Identify which cell holds the provided text, then report its (X, Y) central coordinate. 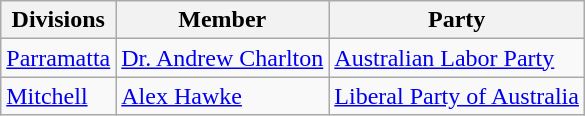
Party (457, 20)
Divisions (58, 20)
Mitchell (58, 96)
Member (222, 20)
Liberal Party of Australia (457, 96)
Australian Labor Party (457, 58)
Dr. Andrew Charlton (222, 58)
Alex Hawke (222, 96)
Parramatta (58, 58)
